Output the [x, y] coordinate of the center of the cell containing the given text.  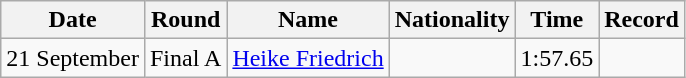
21 September [73, 58]
Date [73, 20]
Time [557, 20]
Name [308, 20]
Record [642, 20]
Round [185, 20]
Heike Friedrich [308, 58]
Nationality [452, 20]
1:57.65 [557, 58]
Final A [185, 58]
